Detect which cell encompasses the target text, then output its (X, Y) center coordinate. 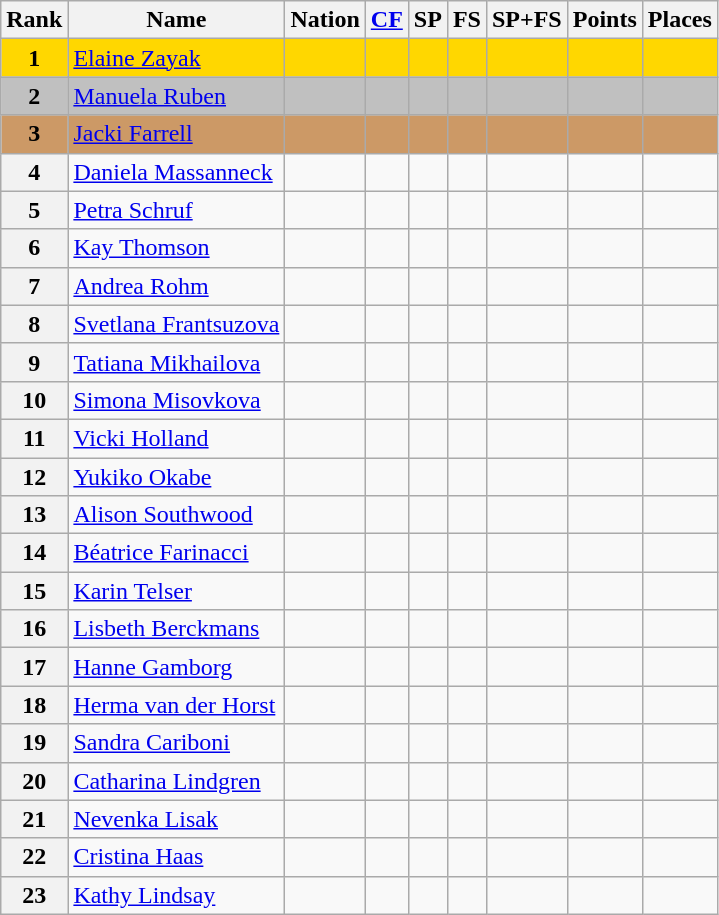
8 (34, 324)
7 (34, 286)
CF (386, 20)
Petra Schruf (176, 210)
Béatrice Farinacci (176, 553)
Jacki Farrell (176, 134)
1 (34, 58)
23 (34, 895)
17 (34, 667)
19 (34, 743)
Yukiko Okabe (176, 477)
Andrea Rohm (176, 286)
22 (34, 857)
Herma van der Horst (176, 705)
Karin Telser (176, 591)
Elaine Zayak (176, 58)
Daniela Massanneck (176, 172)
2 (34, 96)
FS (466, 20)
Simona Misovkova (176, 400)
12 (34, 477)
20 (34, 781)
16 (34, 629)
Name (176, 20)
6 (34, 248)
15 (34, 591)
Manuela Ruben (176, 96)
Cristina Haas (176, 857)
Lisbeth Berckmans (176, 629)
3 (34, 134)
Kay Thomson (176, 248)
4 (34, 172)
5 (34, 210)
Tatiana Mikhailova (176, 362)
Places (680, 20)
Svetlana Frantsuzova (176, 324)
Sandra Cariboni (176, 743)
Points (604, 20)
Nevenka Lisak (176, 819)
11 (34, 438)
18 (34, 705)
14 (34, 553)
13 (34, 515)
Vicki Holland (176, 438)
Catharina Lindgren (176, 781)
Rank (34, 20)
Kathy Lindsay (176, 895)
21 (34, 819)
SP (428, 20)
Nation (325, 20)
SP+FS (526, 20)
9 (34, 362)
Hanne Gamborg (176, 667)
10 (34, 400)
Alison Southwood (176, 515)
